Capture the cell that displays the provided text and extract its [x, y] central coordinate. 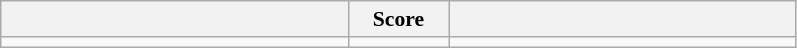
Score [398, 19]
